Detect which cell encompasses the target text, then output its (X, Y) center coordinate. 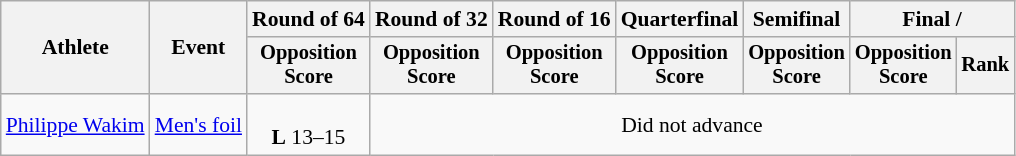
Quarterfinal (680, 19)
Rank (985, 66)
Did not advance (692, 124)
Athlete (76, 48)
Men's foil (198, 124)
Philippe Wakim (76, 124)
Round of 16 (554, 19)
Round of 32 (432, 19)
Final / (932, 19)
L 13–15 (308, 124)
Semifinal (796, 19)
Round of 64 (308, 19)
Event (198, 48)
